Capture the cell that displays the provided text and extract its (x, y) central coordinate. 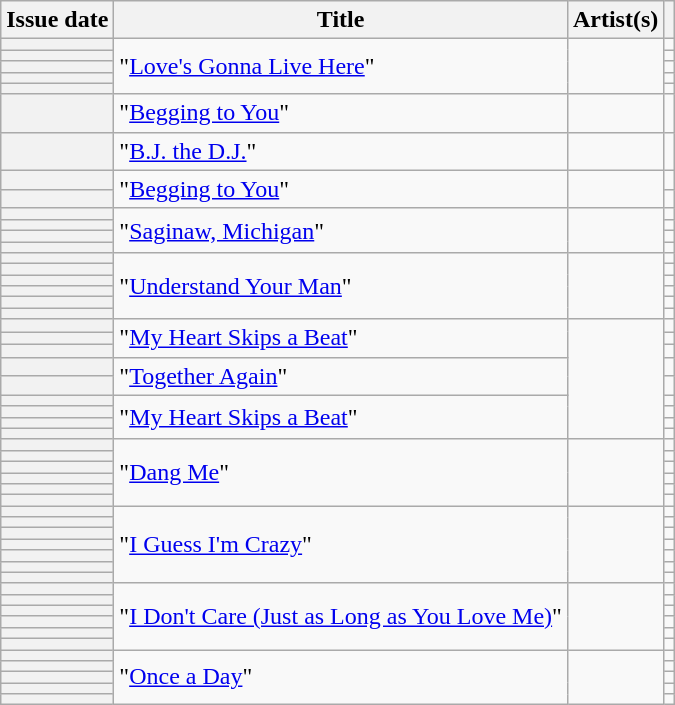
"B.J. the D.J." (341, 151)
"I Don't Care (Just as Long as You Love Me)" (341, 616)
"Dang Me" (341, 472)
Title (341, 20)
"Once a Day" (341, 678)
Artist(s) (615, 20)
"Understand Your Man" (341, 286)
Issue date (58, 20)
"Love's Gonna Live Here" (341, 66)
"I Guess I'm Crazy" (341, 544)
"Together Again" (341, 376)
"Saginaw, Michigan" (341, 230)
